Find where the given text appears and provide that cell's center as (x, y) coordinate. 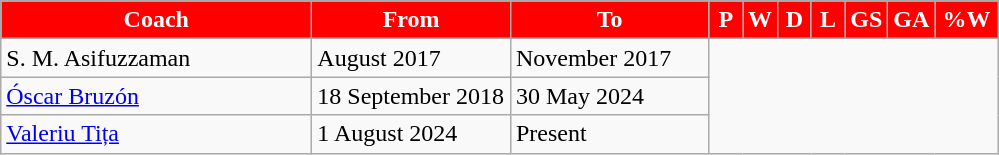
P (726, 20)
18 September 2018 (412, 96)
D (795, 20)
W (760, 20)
Present (610, 134)
Óscar Bruzón (156, 96)
From (412, 20)
S. M. Asifuzzaman (156, 58)
Valeriu Tița (156, 134)
30 May 2024 (610, 96)
GS (866, 20)
%W (967, 20)
August 2017 (412, 58)
L (828, 20)
1 August 2024 (412, 134)
November 2017 (610, 58)
Coach (156, 20)
GA (912, 20)
To (610, 20)
